Search for the cell housing the specified text and yield its (X, Y) center coordinate. 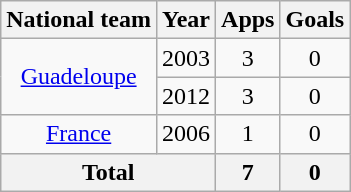
Year (186, 20)
Apps (248, 20)
7 (248, 172)
2012 (186, 96)
National team (79, 20)
2006 (186, 134)
Goals (315, 20)
2003 (186, 58)
Total (108, 172)
France (79, 134)
Guadeloupe (79, 77)
1 (248, 134)
